Search for the cell housing the specified text and yield its [x, y] center coordinate. 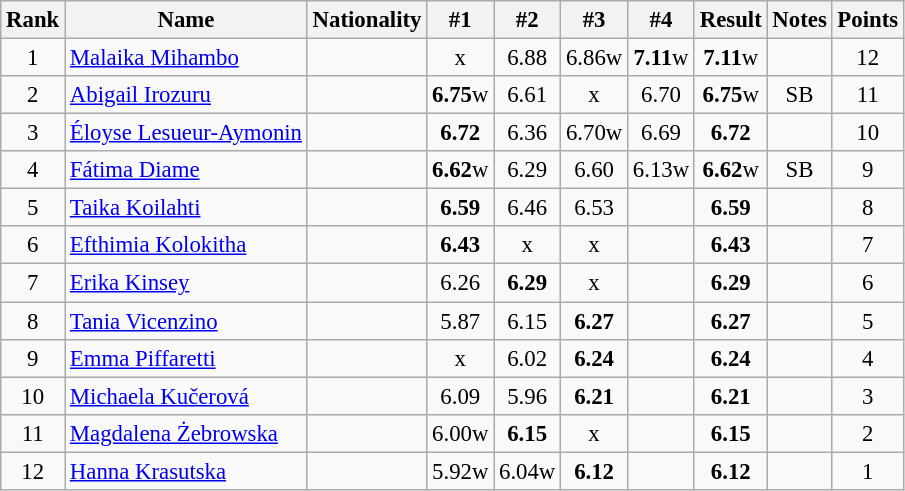
5.96 [528, 396]
6.61 [528, 95]
#3 [594, 20]
5.87 [460, 321]
#1 [460, 20]
6.00w [460, 433]
6.70 [662, 95]
Malaika Mihambo [186, 58]
#4 [662, 20]
Taika Koilahti [186, 208]
6.02 [528, 358]
6.60 [594, 170]
Abigail Irozuru [186, 95]
#2 [528, 20]
Rank [33, 20]
Tania Vicenzino [186, 321]
6.26 [460, 283]
6.04w [528, 471]
6.36 [528, 133]
Efthimia Kolokitha [186, 245]
Name [186, 20]
6.46 [528, 208]
Magdalena Żebrowska [186, 433]
Notes [800, 20]
6.86w [594, 58]
6.69 [662, 133]
Fátima Diame [186, 170]
Michaela Kučerová [186, 396]
Éloyse Lesueur-Aymonin [186, 133]
6.09 [460, 396]
6.53 [594, 208]
6.70w [594, 133]
Erika Kinsey [186, 283]
5.92w [460, 471]
Result [730, 20]
6.13w [662, 170]
Points [868, 20]
6.88 [528, 58]
Emma Piffaretti [186, 358]
Hanna Krasutska [186, 471]
Nationality [366, 20]
